Detect which cell encompasses the target text, then output its (x, y) center coordinate. 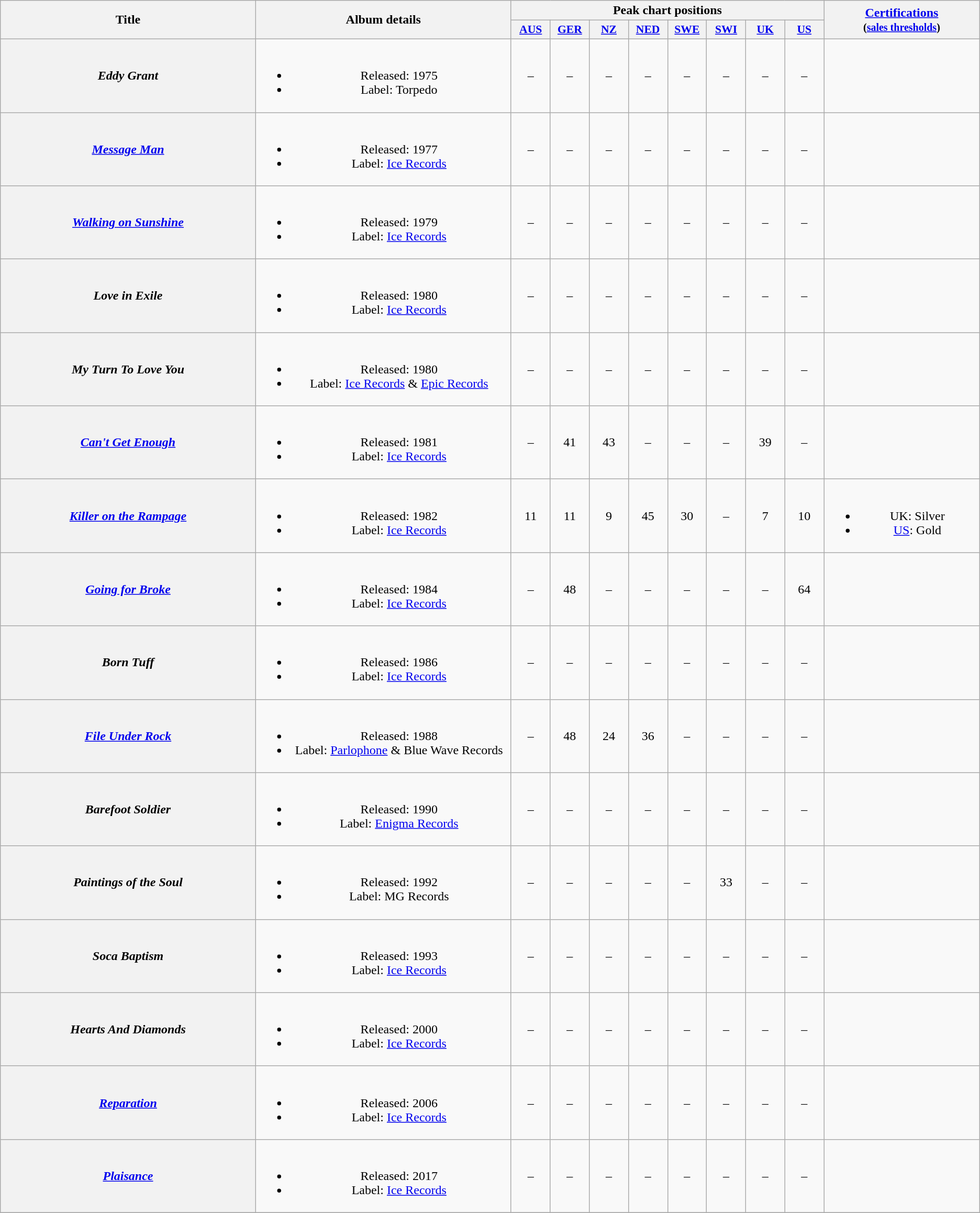
Walking on Sunshine (128, 223)
Title (128, 20)
Released: 1981Label: Ice Records (383, 443)
Born Tuff (128, 663)
Paintings of the Soul (128, 883)
Album details (383, 20)
Hearts And Diamonds (128, 1029)
41 (570, 443)
NZ (609, 30)
File Under Rock (128, 736)
UK (765, 30)
Released: 1990Label: Enigma Records (383, 809)
SWE (687, 30)
30 (687, 516)
24 (609, 736)
Going for Broke (128, 589)
Love in Exile (128, 296)
Can't Get Enough (128, 443)
Released: 2017Label: Ice Records (383, 1176)
Released: 1979Label: Ice Records (383, 223)
10 (804, 516)
Reparation (128, 1102)
Released: 1993Label: Ice Records (383, 956)
7 (765, 516)
Released: 1992Label: MG Records (383, 883)
Killer on the Rampage (128, 516)
45 (648, 516)
64 (804, 589)
AUS (531, 30)
Released: 1984Label: Ice Records (383, 589)
SWI (727, 30)
Released: 1982Label: Ice Records (383, 516)
NED (648, 30)
Peak chart positions (667, 10)
43 (609, 443)
9 (609, 516)
Released: 2000Label: Ice Records (383, 1029)
GER (570, 30)
Released: 1977Label: Ice Records (383, 149)
33 (727, 883)
Released: 1986Label: Ice Records (383, 663)
My Turn To Love You (128, 369)
Released: 1980Label: Ice Records (383, 296)
Released: 1975Label: Torpedo (383, 75)
Message Man (128, 149)
UK: SilverUS: Gold (902, 516)
Certifications(sales thresholds) (902, 20)
Barefoot Soldier (128, 809)
Released: 1988Label: Parlophone & Blue Wave Records (383, 736)
Soca Baptism (128, 956)
Eddy Grant (128, 75)
Plaisance (128, 1176)
US (804, 30)
Released: 1980Label: Ice Records & Epic Records (383, 369)
39 (765, 443)
36 (648, 736)
Released: 2006Label: Ice Records (383, 1102)
